Scan for the cell matching the given text and deliver its (X, Y) coordinate at center. 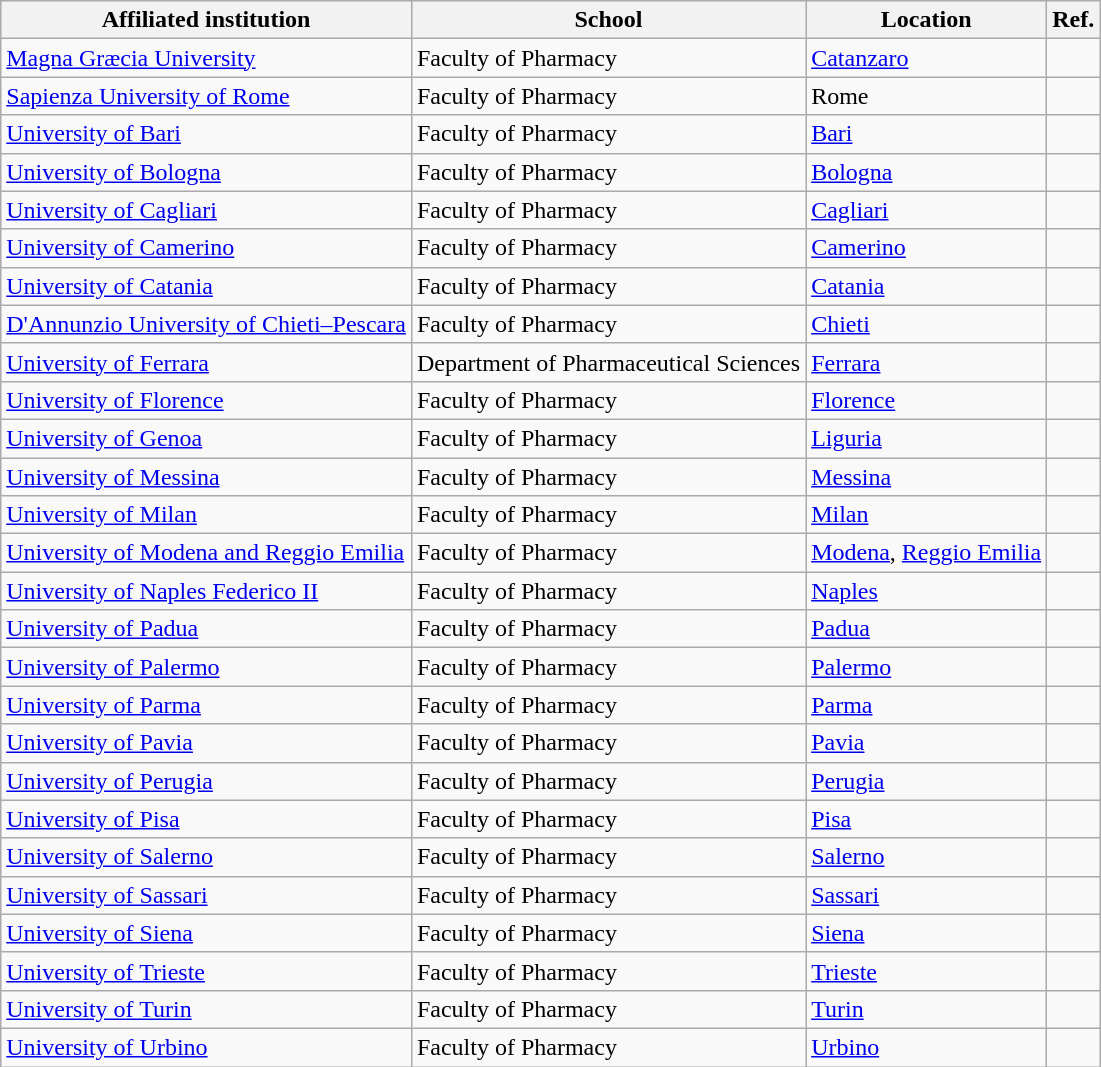
University of Bari (206, 134)
Messina (926, 477)
Department of Pharmaceutical Sciences (608, 362)
Perugia (926, 781)
Pavia (926, 743)
Siena (926, 933)
Milan (926, 515)
University of Bologna (206, 172)
University of Turin (206, 1009)
Ferrara (926, 362)
Catania (926, 286)
University of Pavia (206, 743)
Bari (926, 134)
University of Florence (206, 400)
Padua (926, 629)
University of Messina (206, 477)
University of Sassari (206, 895)
Ref. (1074, 20)
Turin (926, 1009)
Florence (926, 400)
Sassari (926, 895)
Modena, Reggio Emilia (926, 553)
Sapienza University of Rome (206, 96)
University of Cagliari (206, 210)
Catanzaro (926, 58)
Liguria (926, 438)
University of Camerino (206, 248)
University of Genoa (206, 438)
Location (926, 20)
Parma (926, 705)
University of Trieste (206, 971)
University of Naples Federico II (206, 591)
Salerno (926, 857)
Palermo (926, 667)
University of Modena and Reggio Emilia (206, 553)
University of Padua (206, 629)
University of Pisa (206, 819)
Pisa (926, 819)
University of Catania (206, 286)
University of Milan (206, 515)
University of Parma (206, 705)
University of Salerno (206, 857)
University of Urbino (206, 1047)
University of Siena (206, 933)
Bologna (926, 172)
Urbino (926, 1047)
School (608, 20)
Affiliated institution (206, 20)
University of Ferrara (206, 362)
Naples (926, 591)
Magna Græcia University (206, 58)
Rome (926, 96)
University of Perugia (206, 781)
University of Palermo (206, 667)
Trieste (926, 971)
Chieti (926, 324)
D'Annunzio University of Chieti–Pescara (206, 324)
Camerino (926, 248)
Cagliari (926, 210)
